Determine the (x, y) coordinate at the center of the cell enclosing the given text.  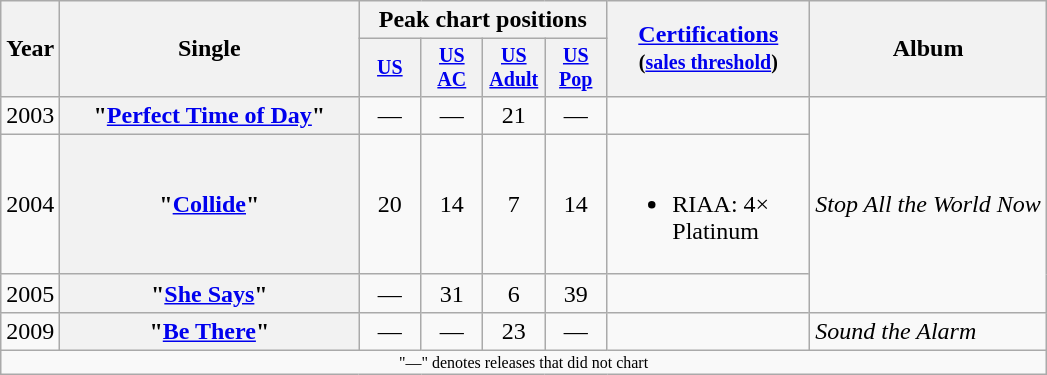
US Adult (514, 68)
21 (514, 115)
Single (210, 49)
"—" denotes releases that did not chart (524, 363)
20 (390, 204)
Stop All the World Now (928, 204)
6 (514, 293)
Sound the Alarm (928, 331)
"Collide" (210, 204)
USPop (576, 68)
RIAA: 4× Platinum (708, 204)
23 (514, 331)
7 (514, 204)
US (390, 68)
"Perfect Time of Day" (210, 115)
2005 (30, 293)
"She Says" (210, 293)
31 (452, 293)
Peak chart positions (483, 20)
"Be There" (210, 331)
2004 (30, 204)
2009 (30, 331)
2003 (30, 115)
Year (30, 49)
Album (928, 49)
39 (576, 293)
US AC (452, 68)
Certifications(sales threshold) (708, 49)
